Extract the (x, y) coordinate from the center of the cell holding the provided text.  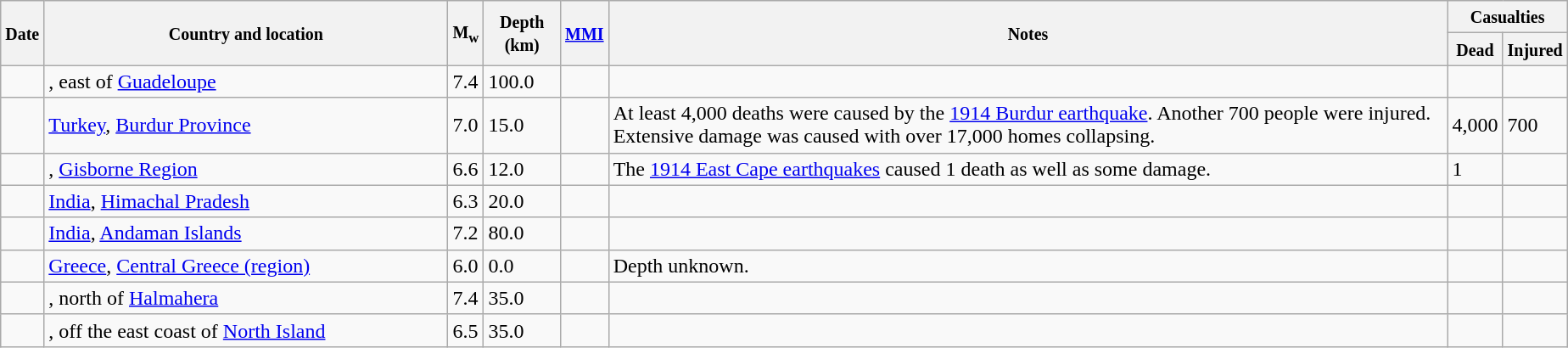
6.6 (466, 169)
Date (22, 33)
Casualties (1507, 17)
Depth (km) (523, 33)
Notes (1028, 33)
15.0 (523, 126)
6.5 (466, 330)
80.0 (523, 233)
12.0 (523, 169)
7.0 (466, 126)
Greece, Central Greece (region) (246, 266)
The 1914 East Cape earthquakes caused 1 death as well as some damage. (1028, 169)
, Gisborne Region (246, 169)
Depth unknown. (1028, 266)
4,000 (1475, 126)
India, Andaman Islands (246, 233)
MMI (585, 33)
700 (1535, 126)
, north of Halmahera (246, 298)
Mw (466, 33)
India, Himachal Pradesh (246, 201)
Country and location (246, 33)
Injured (1535, 49)
, east of Guadeloupe (246, 81)
6.3 (466, 201)
Dead (1475, 49)
0.0 (523, 266)
1 (1475, 169)
7.2 (466, 233)
, off the east coast of North Island (246, 330)
Turkey, Burdur Province (246, 126)
20.0 (523, 201)
6.0 (466, 266)
100.0 (523, 81)
